Identify which cell holds the provided text, then report its [x, y] central coordinate. 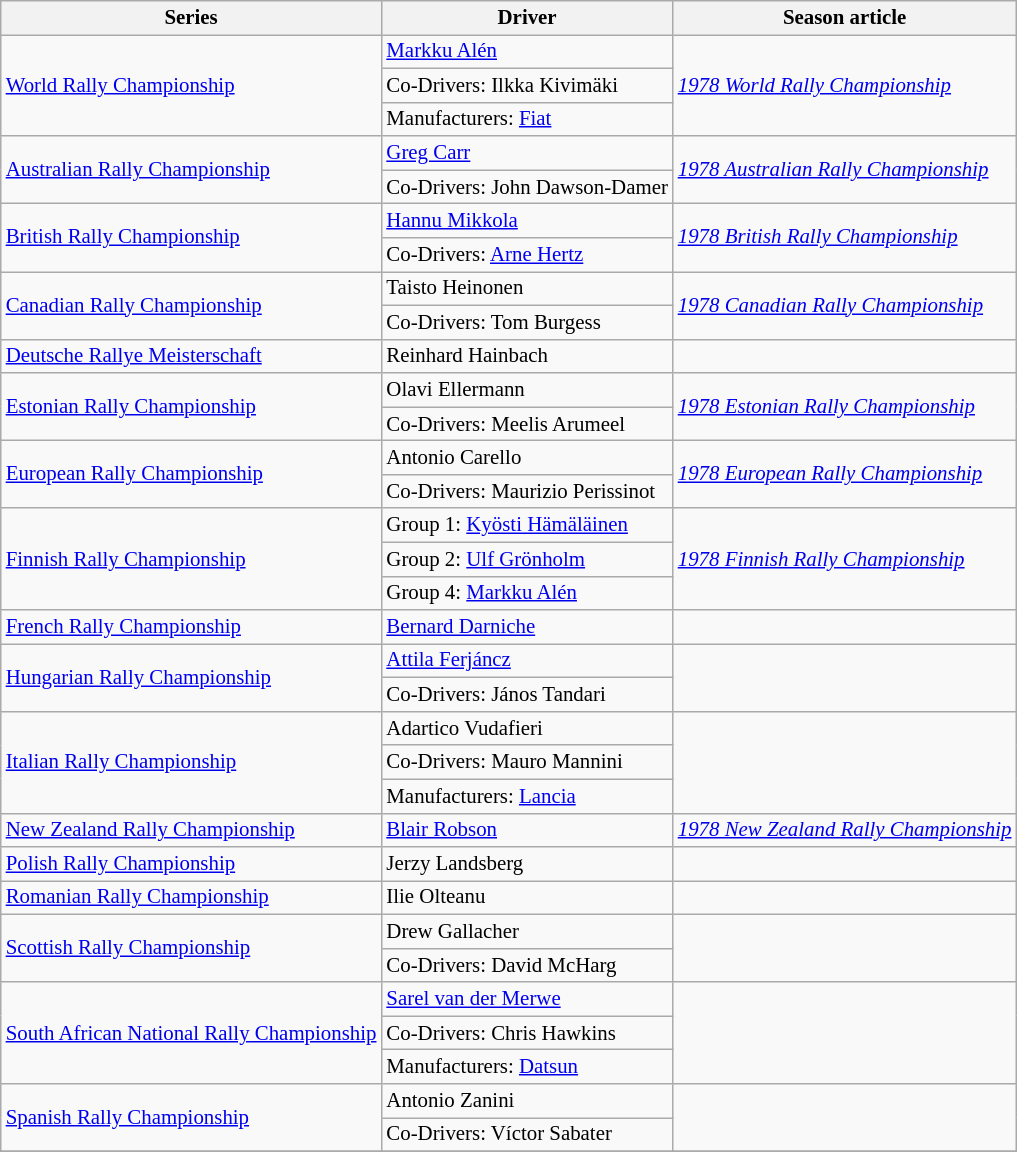
Co-Drivers: Maurizio Perissinot [526, 491]
Season article [845, 18]
World Rally Championship [192, 85]
Manufacturers: Lancia [526, 796]
Deutsche Rallye Meisterschaft [192, 356]
1978 Canadian Rally Championship [845, 305]
Drew Gallacher [526, 931]
Hungarian Rally Championship [192, 678]
1978 British Rally Championship [845, 238]
Co-Drivers: Arne Hertz [526, 255]
Jerzy Landsberg [526, 864]
European Rally Championship [192, 475]
Series [192, 18]
Sarel van der Merwe [526, 999]
Co-Drivers: David McHarg [526, 965]
Co-Drivers: János Tandari [526, 695]
1978 World Rally Championship [845, 85]
Group 4: Markku Alén [526, 593]
Co-Drivers: Tom Burgess [526, 322]
Reinhard Hainbach [526, 356]
Driver [526, 18]
Markku Alén [526, 51]
Co-Drivers: Chris Hawkins [526, 1033]
1978 Estonian Rally Championship [845, 407]
Italian Rally Championship [192, 762]
1978 New Zealand Rally Championship [845, 830]
French Rally Championship [192, 627]
Group 2: Ulf Grönholm [526, 559]
Adartico Vudafieri [526, 728]
Co-Drivers: Víctor Sabater [526, 1135]
Romanian Rally Championship [192, 898]
New Zealand Rally Championship [192, 830]
Antonio Carello [526, 458]
1978 Australian Rally Championship [845, 170]
Group 1: Kyösti Hämäläinen [526, 525]
Canadian Rally Championship [192, 305]
Blair Robson [526, 830]
Antonio Zanini [526, 1101]
South African National Rally Championship [192, 1033]
Co-Drivers: Ilkka Kivimäki [526, 85]
1978 Finnish Rally Championship [845, 559]
Polish Rally Championship [192, 864]
Manufacturers: Fiat [526, 119]
Co-Drivers: Mauro Mannini [526, 762]
Manufacturers: Datsun [526, 1067]
Scottish Rally Championship [192, 948]
British Rally Championship [192, 238]
Greg Carr [526, 153]
Attila Ferjáncz [526, 661]
Co-Drivers: Meelis Arumeel [526, 424]
Hannu Mikkola [526, 221]
Australian Rally Championship [192, 170]
Ilie Olteanu [526, 898]
1978 European Rally Championship [845, 475]
Co-Drivers: John Dawson-Damer [526, 187]
Spanish Rally Championship [192, 1118]
Taisto Heinonen [526, 288]
Finnish Rally Championship [192, 559]
Estonian Rally Championship [192, 407]
Olavi Ellermann [526, 390]
Bernard Darniche [526, 627]
